Pinpoint the cell where the given text exists, returning its [X, Y] midpoint coordinate. 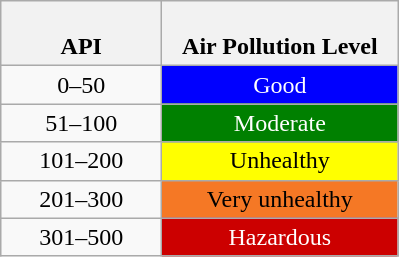
Very unhealthy [280, 199]
101–200 [82, 161]
API [82, 34]
0–50 [82, 85]
Moderate [280, 123]
Hazardous [280, 237]
301–500 [82, 237]
Good [280, 85]
Unhealthy [280, 161]
51–100 [82, 123]
201–300 [82, 199]
Air Pollution Level [280, 34]
